Return the [X, Y] coordinate for the center point of the cell that contains the specified text.  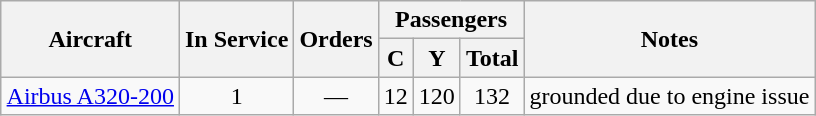
12 [396, 96]
— [336, 96]
1 [236, 96]
C [396, 58]
In Service [236, 39]
Y [436, 58]
120 [436, 96]
132 [492, 96]
Notes [670, 39]
Total [492, 58]
Passengers [451, 20]
Aircraft [90, 39]
grounded due to engine issue [670, 96]
Airbus A320-200 [90, 96]
Orders [336, 39]
